Capture the cell that displays the provided text and extract its (x, y) central coordinate. 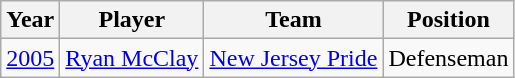
Team (294, 20)
Year (30, 20)
Defenseman (448, 58)
Ryan McClay (132, 58)
2005 (30, 58)
Player (132, 20)
Position (448, 20)
New Jersey Pride (294, 58)
